From the cell containing the given text, extract its center point as (X, Y) coordinate. 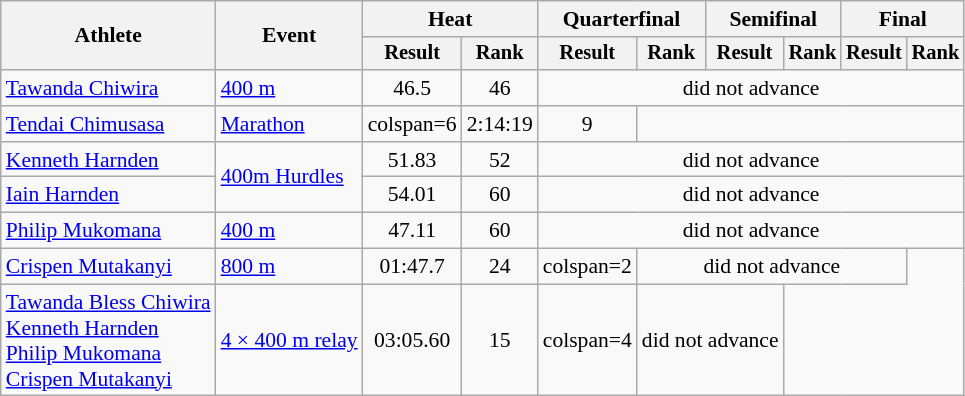
Philip Mukomana (108, 231)
Athlete (108, 36)
2:14:19 (500, 124)
47.11 (412, 231)
15 (500, 340)
Quarterfinal (622, 19)
46 (500, 88)
Final (902, 19)
Heat (450, 19)
colspan=6 (412, 124)
9 (588, 124)
52 (500, 160)
03:05.60 (412, 340)
24 (500, 267)
01:47.7 (412, 267)
colspan=4 (588, 340)
51.83 (412, 160)
Tawanda Chiwira (108, 88)
46.5 (412, 88)
400m Hurdles (290, 178)
800 m (290, 267)
54.01 (412, 195)
Event (290, 36)
Semifinal (773, 19)
Tendai Chimusasa (108, 124)
Kenneth Harnden (108, 160)
colspan=2 (588, 267)
Iain Harnden (108, 195)
Marathon (290, 124)
Tawanda Bless ChiwiraKenneth HarndenPhilip MukomanaCrispen Mutakanyi (108, 340)
Crispen Mutakanyi (108, 267)
4 × 400 m relay (290, 340)
